Return [x, y] of the center of cell containing provided text 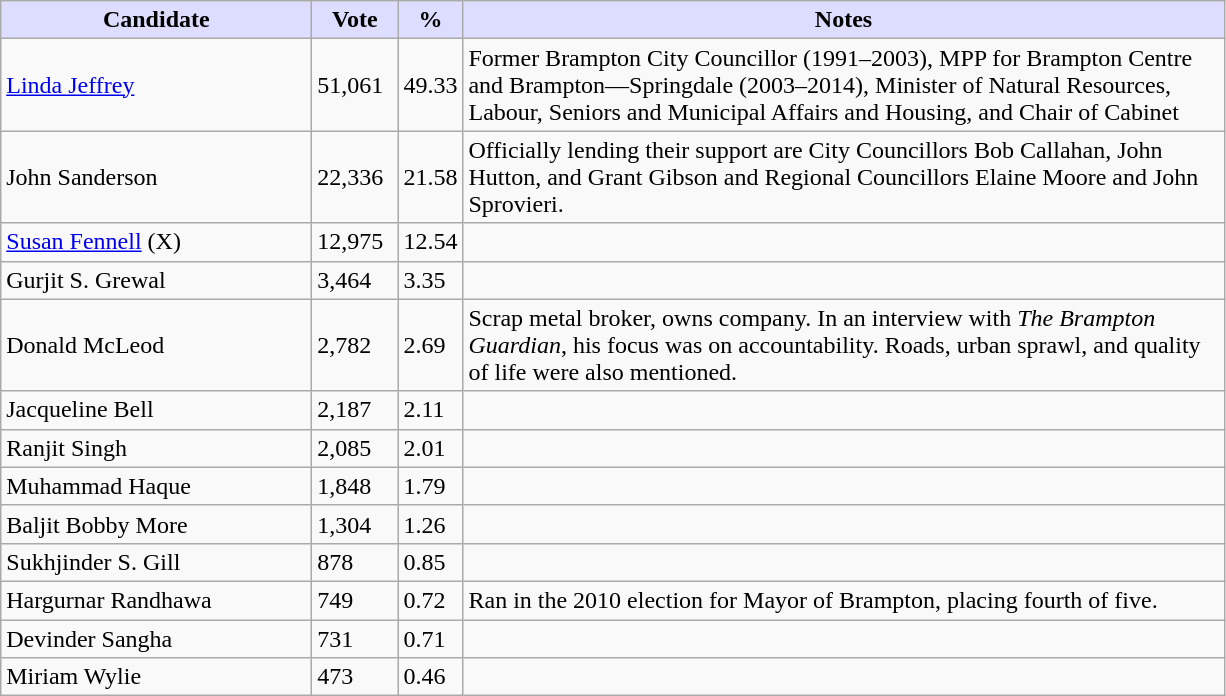
2,085 [355, 448]
0.72 [430, 600]
Devinder Sangha [156, 639]
51,061 [355, 85]
749 [355, 600]
0.46 [430, 677]
2.01 [430, 448]
3.35 [430, 280]
Vote [355, 20]
2.69 [430, 345]
Donald McLeod [156, 345]
Ran in the 2010 election for Mayor of Brampton, placing fourth of five. [844, 600]
21.58 [430, 177]
0.85 [430, 562]
Susan Fennell (X) [156, 242]
878 [355, 562]
0.71 [430, 639]
2,782 [355, 345]
2,187 [355, 410]
22,336 [355, 177]
12.54 [430, 242]
12,975 [355, 242]
2.11 [430, 410]
Miriam Wylie [156, 677]
Hargurnar Randhawa [156, 600]
Muhammad Haque [156, 486]
Sukhjinder S. Gill [156, 562]
Baljit Bobby More [156, 524]
1,848 [355, 486]
49.33 [430, 85]
Linda Jeffrey [156, 85]
Candidate [156, 20]
1,304 [355, 524]
1.79 [430, 486]
1.26 [430, 524]
John Sanderson [156, 177]
Gurjit S. Grewal [156, 280]
731 [355, 639]
Ranjit Singh [156, 448]
473 [355, 677]
3,464 [355, 280]
% [430, 20]
Jacqueline Bell [156, 410]
Notes [844, 20]
